Output the [X, Y] coordinate of the center of the cell containing the given text.  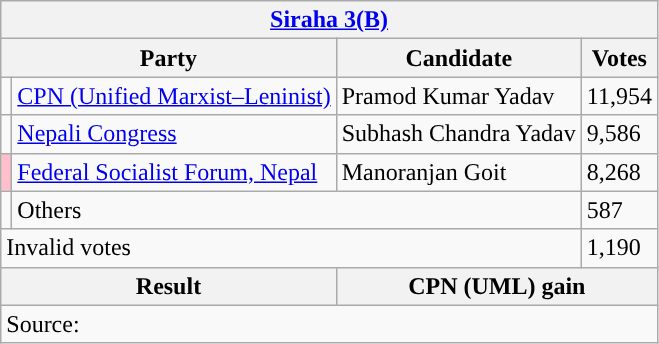
11,954 [619, 96]
CPN (UML) gain [496, 286]
587 [619, 210]
Invalid votes [291, 248]
Nepali Congress [174, 134]
Source: [330, 324]
Manoranjan Goit [458, 172]
Federal Socialist Forum, Nepal [174, 172]
Subhash Chandra Yadav [458, 134]
Result [168, 286]
9,586 [619, 134]
Pramod Kumar Yadav [458, 96]
CPN (Unified Marxist–Leninist) [174, 96]
Siraha 3(B) [330, 20]
1,190 [619, 248]
Candidate [458, 58]
Votes [619, 58]
Others [296, 210]
8,268 [619, 172]
Party [168, 58]
